Output the (X, Y) coordinate of the center of the cell containing the given text.  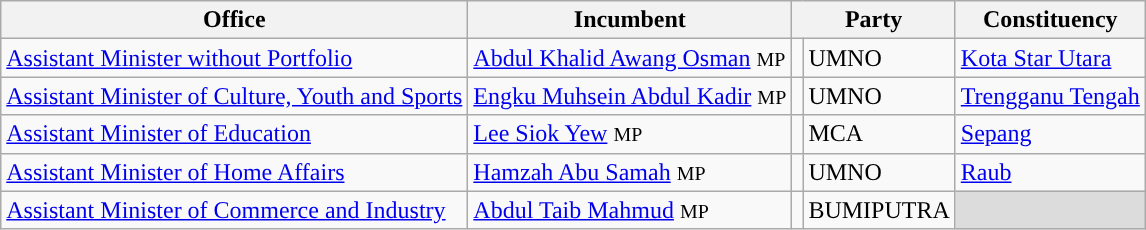
MCA (879, 134)
Assistant Minister of Education (234, 134)
Constituency (1050, 20)
Engku Muhsein Abdul Kadir MP (630, 96)
Assistant Minister of Commerce and Industry (234, 210)
Assistant Minister of Culture, Youth and Sports (234, 96)
Sepang (1050, 134)
Hamzah Abu Samah MP (630, 172)
Raub (1050, 172)
Trengganu Tengah (1050, 96)
Assistant Minister without Portfolio (234, 58)
Lee Siok Yew MP (630, 134)
Abdul Taib Mahmud MP (630, 210)
Kota Star Utara (1050, 58)
Abdul Khalid Awang Osman MP (630, 58)
Assistant Minister of Home Affairs (234, 172)
Incumbent (630, 20)
Office (234, 20)
Party (874, 20)
BUMIPUTRA (879, 210)
